From the cell containing the given text, extract its center point as (x, y) coordinate. 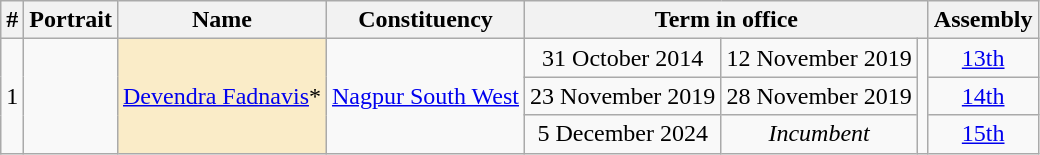
15th (983, 134)
Incumbent (819, 134)
Name (222, 20)
Portrait (71, 20)
13th (983, 58)
14th (983, 96)
Devendra Fadnavis* (222, 96)
12 November 2019 (819, 58)
5 December 2024 (623, 134)
Nagpur South West (426, 96)
# (12, 20)
Term in office (727, 20)
23 November 2019 (623, 96)
Assembly (983, 20)
Constituency (426, 20)
1 (12, 96)
28 November 2019 (819, 96)
31 October 2014 (623, 58)
